Identify which cell holds the provided text, then report its [x, y] central coordinate. 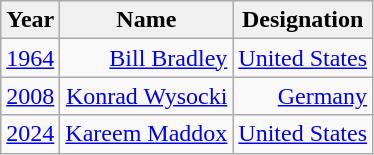
Year [30, 20]
Konrad Wysocki [146, 96]
Bill Bradley [146, 58]
1964 [30, 58]
2024 [30, 134]
2008 [30, 96]
Germany [303, 96]
Kareem Maddox [146, 134]
Designation [303, 20]
Name [146, 20]
